Locate the cell with the specified text and output its [x, y] center coordinate. 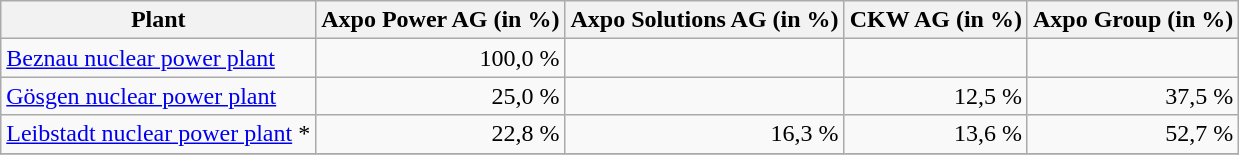
37,5 % [1132, 96]
Axpo Group (in %) [1132, 20]
16,3 % [704, 134]
13,6 % [936, 134]
Plant [158, 20]
Beznau nuclear power plant [158, 58]
25,0 % [440, 96]
CKW AG (in %) [936, 20]
100,0 % [440, 58]
22,8 % [440, 134]
52,7 % [1132, 134]
12,5 % [936, 96]
Leibstadt nuclear power plant * [158, 134]
Axpo Solutions AG (in %) [704, 20]
Gösgen nuclear power plant [158, 96]
Axpo Power AG (in %) [440, 20]
